Search for the cell housing the specified text and yield its [X, Y] center coordinate. 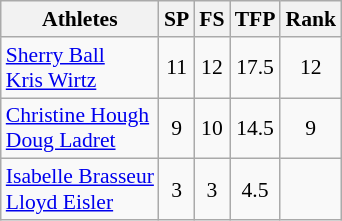
Athletes [80, 19]
10 [212, 128]
Rank [310, 19]
11 [176, 68]
SP [176, 19]
Sherry BallKris Wirtz [80, 68]
17.5 [256, 68]
FS [212, 19]
4.5 [256, 190]
Isabelle BrasseurLloyd Eisler [80, 190]
14.5 [256, 128]
Christine HoughDoug Ladret [80, 128]
TFP [256, 19]
